Search for the cell housing the specified text and yield its [X, Y] center coordinate. 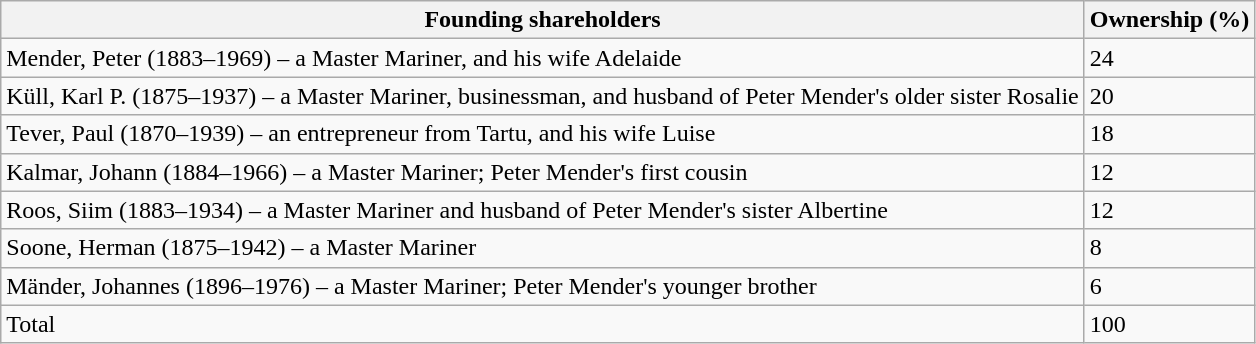
Ownership (%) [1169, 20]
Küll, Karl P. (1875–1937) – a Master Mariner, businessman, and husband of Peter Mender's older sister Rosalie [543, 96]
6 [1169, 286]
Soone, Herman (1875–1942) – a Master Mariner [543, 248]
Tever, Paul (1870–1939) – an entrepreneur from Tartu, and his wife Luise [543, 134]
Kalmar, Johann (1884–1966) – a Master Mariner; Peter Mender's first cousin [543, 172]
Founding shareholders [543, 20]
8 [1169, 248]
100 [1169, 324]
Roos, Siim (1883–1934) – a Master Mariner and husband of Peter Mender's sister Albertine [543, 210]
18 [1169, 134]
Mänder, Johannes (1896–1976) – a Master Mariner; Peter Mender's younger brother [543, 286]
Total [543, 324]
24 [1169, 58]
Mender, Peter (1883–1969) – a Master Mariner, and his wife Adelaide [543, 58]
20 [1169, 96]
